Return the [x, y] coordinate for the center point of the cell that contains the specified text.  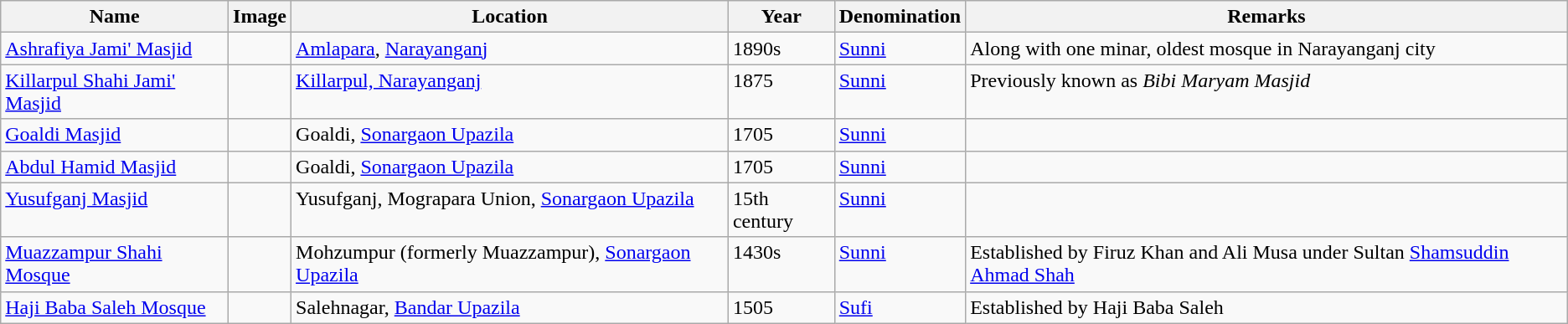
Goaldi Masjid [115, 135]
Previously known as Bibi Maryam Masjid [1266, 92]
15th century [781, 209]
Image [260, 17]
Location [510, 17]
Year [781, 17]
Salehnagar, Bandar Upazila [510, 307]
Mohzumpur (formerly Muazzampur), Sonargaon Upazila [510, 265]
Muazzampur Shahi Mosque [115, 265]
Killarpul Shahi Jami' Masjid [115, 92]
Name [115, 17]
Yusufganj Masjid [115, 209]
Denomination [900, 17]
Killarpul, Narayanganj [510, 92]
1875 [781, 92]
Sufi [900, 307]
Haji Baba Saleh Mosque [115, 307]
1505 [781, 307]
Abdul Hamid Masjid [115, 167]
Established by Firuz Khan and Ali Musa under Sultan Shamsuddin Ahmad Shah [1266, 265]
Established by Haji Baba Saleh [1266, 307]
Amlapara, Narayanganj [510, 49]
1890s [781, 49]
Remarks [1266, 17]
Along with one minar, oldest mosque in Narayanganj city [1266, 49]
Ashrafiya Jami' Masjid [115, 49]
1430s [781, 265]
Yusufganj, Mograpara Union, Sonargaon Upazila [510, 209]
